Identify which cell holds the provided text, then report its (x, y) central coordinate. 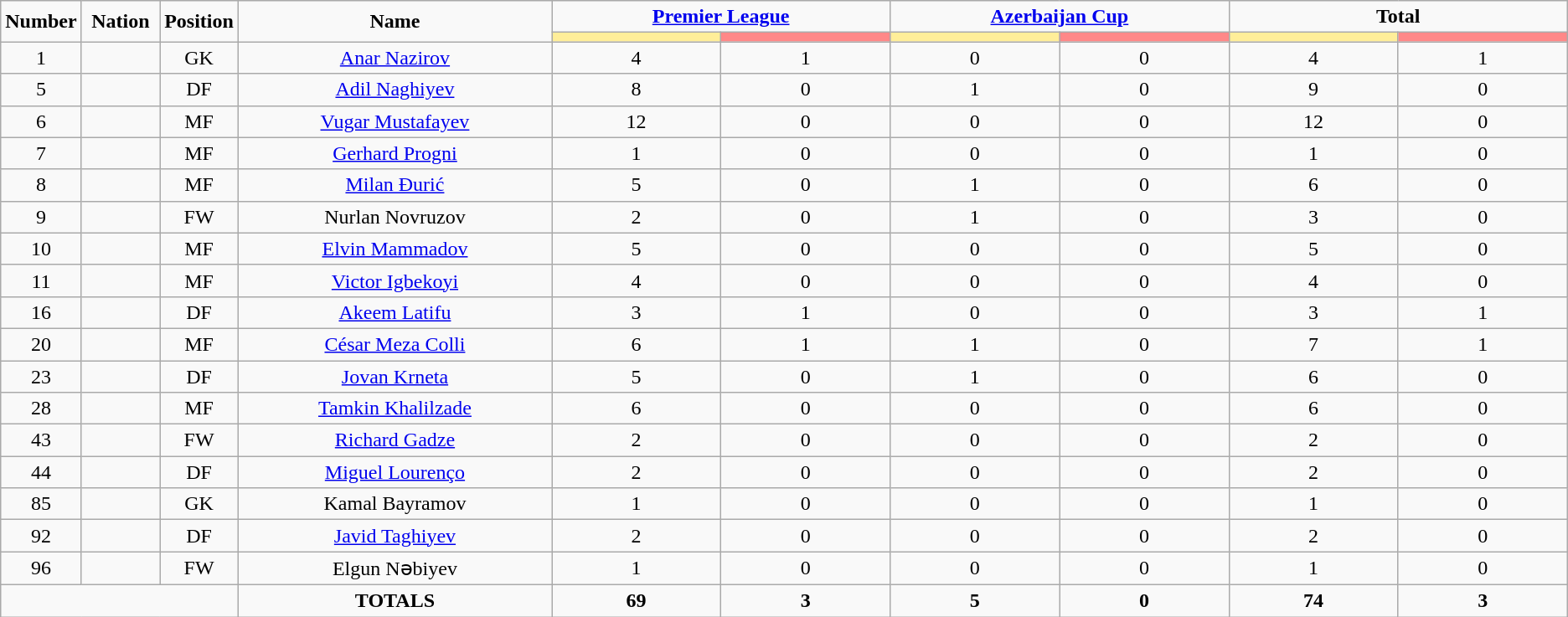
44 (41, 472)
Elgun Nəbiyev (395, 568)
74 (1313, 600)
Victor Igbekoyi (395, 280)
Name (395, 22)
96 (41, 568)
Akeem Latifu (395, 312)
Premier League (720, 17)
11 (41, 280)
Adil Naghiyev (395, 90)
Nurlan Novruzov (395, 217)
Tamkin Khalilzade (395, 409)
28 (41, 409)
Milan Đurić (395, 185)
Javid Taghiyev (395, 536)
85 (41, 504)
TOTALS (395, 600)
César Meza Colli (395, 344)
Miguel Lourenço (395, 472)
Nation (121, 22)
16 (41, 312)
Jovan Krneta (395, 376)
Kamal Bayramov (395, 504)
23 (41, 376)
Richard Gadze (395, 440)
Gerhard Progni (395, 153)
69 (636, 600)
Number (41, 22)
92 (41, 536)
Position (199, 22)
20 (41, 344)
43 (41, 440)
Azerbaijan Cup (1060, 17)
Vugar Mustafayev (395, 121)
Anar Nazirov (395, 58)
10 (41, 249)
Elvin Mammadov (395, 249)
Total (1398, 17)
